For the text-containing cell, return its midpoint in [X, Y] coordinate format. 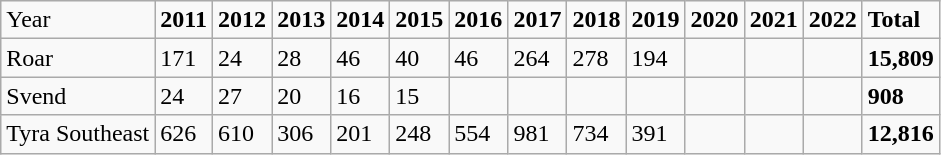
Year [78, 20]
15,809 [900, 58]
391 [656, 134]
Tyra Southeast [78, 134]
734 [596, 134]
2017 [538, 20]
278 [596, 58]
16 [360, 96]
12,816 [900, 134]
2022 [832, 20]
2020 [714, 20]
2018 [596, 20]
171 [184, 58]
2014 [360, 20]
2015 [420, 20]
Svend [78, 96]
626 [184, 134]
554 [478, 134]
201 [360, 134]
15 [420, 96]
981 [538, 134]
2013 [302, 20]
306 [302, 134]
20 [302, 96]
2016 [478, 20]
2021 [774, 20]
Roar [78, 58]
Total [900, 20]
194 [656, 58]
248 [420, 134]
264 [538, 58]
2019 [656, 20]
27 [242, 96]
908 [900, 96]
40 [420, 58]
2011 [184, 20]
610 [242, 134]
28 [302, 58]
2012 [242, 20]
